Output the [X, Y] coordinate of the center of the cell containing the given text.  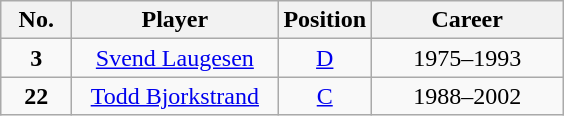
22 [36, 96]
C [325, 96]
Svend Laugesen [175, 58]
Career [468, 20]
Todd Bjorkstrand [175, 96]
Position [325, 20]
1988–2002 [468, 96]
D [325, 58]
Player [175, 20]
1975–1993 [468, 58]
No. [36, 20]
3 [36, 58]
